Pinpoint the cell where the given text exists, returning its (x, y) midpoint coordinate. 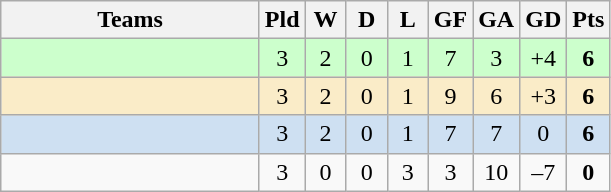
+4 (544, 58)
10 (496, 172)
Teams (130, 20)
W (326, 20)
L (408, 20)
+3 (544, 96)
GA (496, 20)
GF (450, 20)
Pts (588, 20)
–7 (544, 172)
9 (450, 96)
GD (544, 20)
D (366, 20)
Pld (282, 20)
